Capture the cell that displays the provided text and extract its [X, Y] central coordinate. 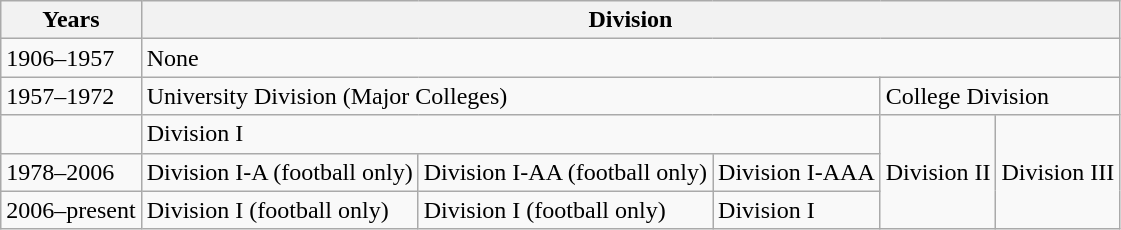
Division III [1058, 172]
None [630, 58]
University Division (Major Colleges) [510, 96]
1978–2006 [71, 172]
Division I-A (football only) [280, 172]
1957–1972 [71, 96]
Division [630, 20]
College Division [1000, 96]
Division II [938, 172]
Years [71, 20]
1906–1957 [71, 58]
2006–present [71, 210]
Division I-AA (football only) [565, 172]
Division I-AAA [797, 172]
